Find where the given text appears and provide that cell's center as (x, y) coordinate. 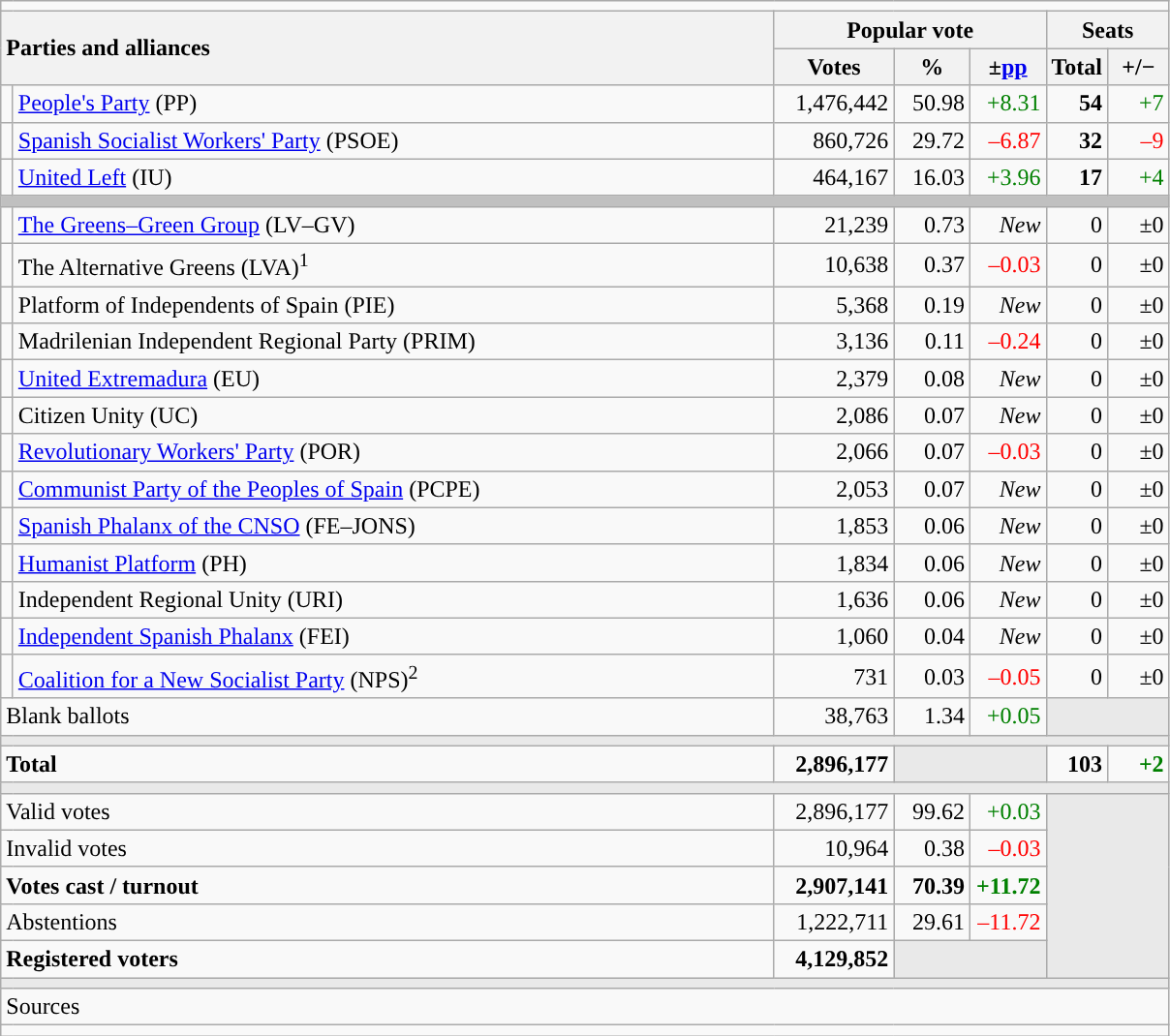
Humanist Platform (PH) (393, 563)
Platform of Independents of Spain (PIE) (393, 305)
1,222,711 (834, 922)
+8.31 (1007, 104)
±pp (1007, 67)
0.03 (932, 676)
103 (1077, 764)
0.38 (932, 848)
731 (834, 676)
Revolutionary Workers' Party (POR) (393, 452)
0.08 (932, 379)
2,066 (834, 452)
2,086 (834, 415)
% (932, 67)
Popular vote (910, 30)
860,726 (834, 140)
Blank ballots (387, 716)
29.72 (932, 140)
Madrilenian Independent Regional Party (PRIM) (393, 342)
2,379 (834, 379)
0.73 (932, 225)
+11.72 (1007, 885)
Sources (585, 1007)
10,638 (834, 265)
+/− (1139, 67)
4,129,852 (834, 959)
1,060 (834, 636)
5,368 (834, 305)
Valid votes (387, 811)
+7 (1139, 104)
Abstentions (387, 922)
16.03 (932, 177)
1.34 (932, 716)
The Greens–Green Group (LV–GV) (393, 225)
The Alternative Greens (LVA)1 (393, 265)
0.04 (932, 636)
Communist Party of the Peoples of Spain (PCPE) (393, 489)
Independent Spanish Phalanx (FEI) (393, 636)
0.19 (932, 305)
99.62 (932, 811)
29.61 (932, 922)
–11.72 (1007, 922)
17 (1077, 177)
1,476,442 (834, 104)
3,136 (834, 342)
United Extremadura (EU) (393, 379)
0.37 (932, 265)
Votes cast / turnout (387, 885)
464,167 (834, 177)
Seats (1108, 30)
2,053 (834, 489)
Registered voters (387, 959)
Spanish Phalanx of the CNSO (FE–JONS) (393, 526)
Invalid votes (387, 848)
50.98 (932, 104)
Coalition for a New Socialist Party (NPS)2 (393, 676)
+3.96 (1007, 177)
Votes (834, 67)
–6.87 (1007, 140)
54 (1077, 104)
21,239 (834, 225)
–9 (1139, 140)
1,636 (834, 599)
32 (1077, 140)
1,853 (834, 526)
Parties and alliances (387, 48)
70.39 (932, 885)
1,834 (834, 563)
+4 (1139, 177)
Spanish Socialist Workers' Party (PSOE) (393, 140)
United Left (IU) (393, 177)
Citizen Unity (UC) (393, 415)
2,907,141 (834, 885)
0.11 (932, 342)
–0.24 (1007, 342)
People's Party (PP) (393, 104)
+0.05 (1007, 716)
+0.03 (1007, 811)
+2 (1139, 764)
38,763 (834, 716)
Independent Regional Unity (URI) (393, 599)
10,964 (834, 848)
–0.05 (1007, 676)
